Scan for the cell matching the given text and deliver its [x, y] coordinate at center. 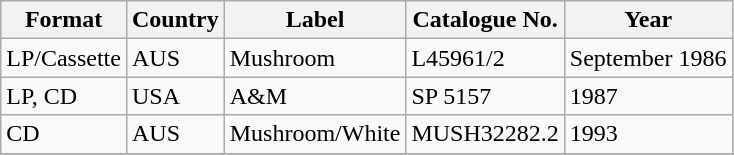
Catalogue No. [485, 20]
1987 [648, 96]
A&M [315, 96]
LP/Cassette [64, 58]
L45961/2 [485, 58]
Mushroom/White [315, 134]
CD [64, 134]
Format [64, 20]
MUSH32282.2 [485, 134]
Year [648, 20]
1993 [648, 134]
USA [175, 96]
SP 5157 [485, 96]
Label [315, 20]
LP, CD [64, 96]
Mushroom [315, 58]
Country [175, 20]
September 1986 [648, 58]
